Detect which cell encompasses the target text, then output its (x, y) center coordinate. 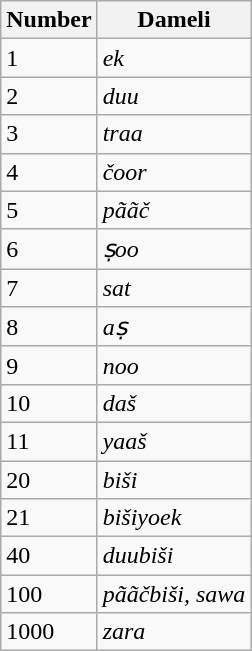
duubiši (174, 556)
čoor (174, 172)
9 (49, 365)
pããč (174, 210)
biši (174, 479)
pããčbiši, sawa (174, 594)
traa (174, 134)
2 (49, 96)
100 (49, 594)
ek (174, 58)
21 (49, 518)
noo (174, 365)
aṣ (174, 327)
Number (49, 20)
yaaš (174, 441)
7 (49, 288)
11 (49, 441)
8 (49, 327)
6 (49, 249)
1 (49, 58)
4 (49, 172)
duu (174, 96)
40 (49, 556)
20 (49, 479)
bišiyoek (174, 518)
sat (174, 288)
3 (49, 134)
zara (174, 632)
5 (49, 210)
ṣoo (174, 249)
daš (174, 403)
10 (49, 403)
Dameli (174, 20)
1000 (49, 632)
